Extract the (x, y) coordinate from the center of the cell holding the provided text.  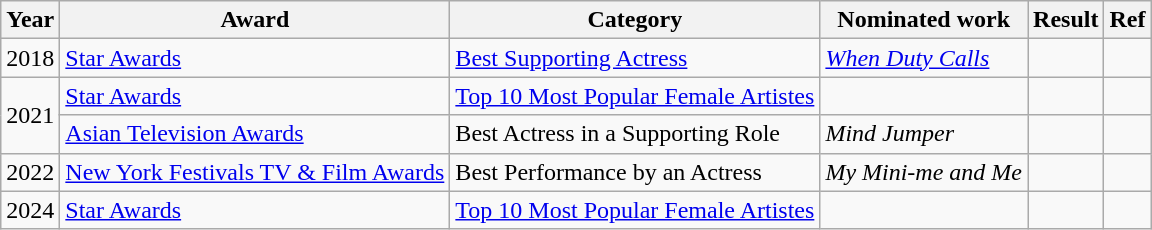
Result (1066, 20)
2018 (30, 58)
Nominated work (924, 20)
My Mini-me and Me (924, 172)
2024 (30, 210)
Category (635, 20)
2022 (30, 172)
Best Supporting Actress (635, 58)
Mind Jumper (924, 134)
Year (30, 20)
Best Actress in a Supporting Role (635, 134)
New York Festivals TV & Film Awards (255, 172)
When Duty Calls (924, 58)
Asian Television Awards (255, 134)
2021 (30, 115)
Best Performance by an Actress (635, 172)
Ref (1128, 20)
Award (255, 20)
